Output the [x, y] coordinate of the center of the cell containing the given text.  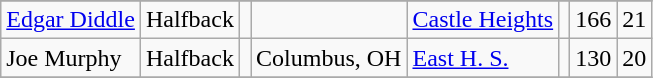
Columbus, OH [329, 58]
Joe Murphy [71, 58]
Castle Heights [483, 20]
East H. S. [483, 58]
Edgar Diddle [71, 20]
21 [634, 20]
166 [594, 20]
130 [594, 58]
20 [634, 58]
